Scan for the cell matching the given text and deliver its [X, Y] coordinate at center. 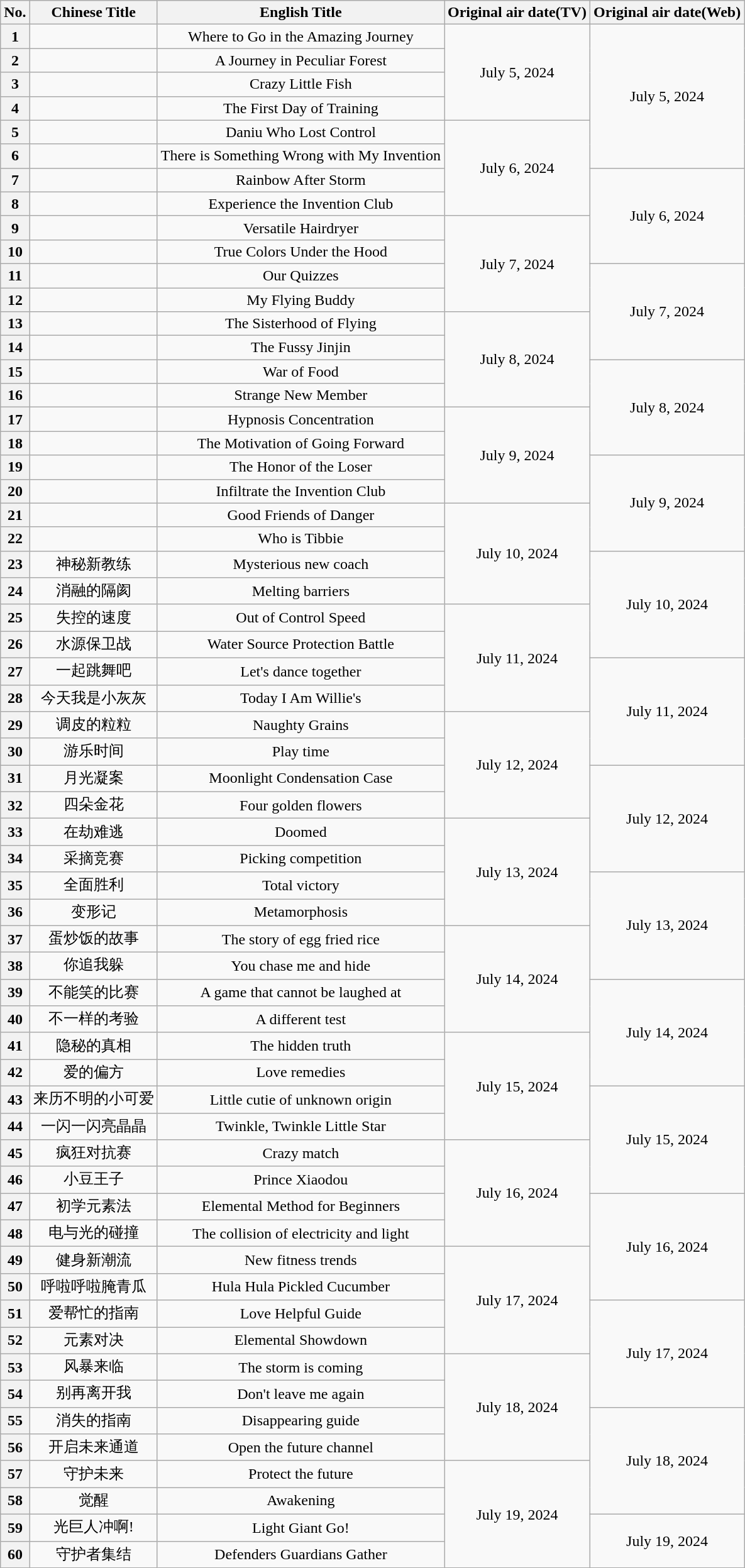
隐秘的真相 [93, 1046]
不一样的考验 [93, 1020]
Our Quizzes [301, 275]
神秘新教练 [93, 565]
今天我是小灰灰 [93, 698]
健身新潮流 [93, 1260]
8 [15, 204]
你追我躲 [93, 966]
The Honor of the Loser [301, 467]
Prince Xiaodou [301, 1179]
Twinkle, Twinkle Little Star [301, 1127]
守护未来 [93, 1474]
Rainbow After Storm [301, 180]
Disappearing guide [301, 1421]
18 [15, 443]
Strange New Member [301, 395]
26 [15, 645]
调皮的粒粒 [93, 726]
一闪一闪亮晶晶 [93, 1127]
蛋炒饭的故事 [93, 939]
My Flying Buddy [301, 300]
36 [15, 913]
Love Helpful Guide [301, 1314]
Defenders Guardians Gather [301, 1554]
The collision of electricity and light [301, 1234]
23 [15, 565]
Moonlight Condensation Case [301, 778]
呼啦呼啦腌青瓜 [93, 1286]
Hypnosis Concentration [301, 419]
57 [15, 1474]
Daniu Who Lost Control [301, 132]
Where to Go in the Amazing Journey [301, 36]
Love remedies [301, 1073]
44 [15, 1127]
47 [15, 1207]
The First Day of Training [301, 108]
21 [15, 515]
开启未来通道 [93, 1447]
Protect the future [301, 1474]
13 [15, 324]
38 [15, 966]
There is Something Wrong with My Invention [301, 156]
游乐时间 [93, 752]
1 [15, 36]
Original air date(Web) [666, 13]
疯狂对抗赛 [93, 1153]
Out of Control Speed [301, 617]
48 [15, 1234]
Melting barriers [301, 591]
46 [15, 1179]
Crazy Little Fish [301, 84]
Who is Tibbie [301, 539]
Play time [301, 752]
45 [15, 1153]
Mysterious new coach [301, 565]
10 [15, 251]
The hidden truth [301, 1046]
52 [15, 1340]
6 [15, 156]
11 [15, 275]
The Fussy Jinjin [301, 348]
32 [15, 805]
15 [15, 372]
Doomed [301, 832]
The storm is coming [301, 1367]
四朵金花 [93, 805]
7 [15, 180]
Light Giant Go! [301, 1528]
Experience the Invention Club [301, 204]
43 [15, 1099]
25 [15, 617]
守护者集结 [93, 1554]
59 [15, 1528]
A Journey in Peculiar Forest [301, 60]
消融的隔阂 [93, 591]
3 [15, 84]
19 [15, 467]
在劫难逃 [93, 832]
50 [15, 1286]
28 [15, 698]
变形记 [93, 913]
39 [15, 992]
9 [15, 228]
2 [15, 60]
月光凝案 [93, 778]
全面胜利 [93, 885]
小豆王子 [93, 1179]
Little cutie of unknown origin [301, 1099]
True Colors Under the Hood [301, 251]
55 [15, 1421]
Awakening [301, 1501]
Metamorphosis [301, 913]
22 [15, 539]
Good Friends of Danger [301, 515]
War of Food [301, 372]
5 [15, 132]
New fitness trends [301, 1260]
Elemental Method for Beginners [301, 1207]
Naughty Grains [301, 726]
53 [15, 1367]
42 [15, 1073]
别再离开我 [93, 1394]
56 [15, 1447]
35 [15, 885]
A different test [301, 1020]
觉醒 [93, 1501]
Versatile Hairdryer [301, 228]
30 [15, 752]
33 [15, 832]
Today I Am Willie's [301, 698]
51 [15, 1314]
水源保卫战 [93, 645]
Original air date(TV) [517, 13]
初学元素法 [93, 1207]
4 [15, 108]
一起跳舞吧 [93, 671]
40 [15, 1020]
You chase me and hide [301, 966]
12 [15, 300]
元素对决 [93, 1340]
The Motivation of Going Forward [301, 443]
Water Source Protection Battle [301, 645]
27 [15, 671]
光巨人冲啊! [93, 1528]
24 [15, 591]
20 [15, 491]
风暴来临 [93, 1367]
37 [15, 939]
17 [15, 419]
爱的偏方 [93, 1073]
不能笑的比赛 [93, 992]
31 [15, 778]
49 [15, 1260]
电与光的碰撞 [93, 1234]
Infiltrate the Invention Club [301, 491]
14 [15, 348]
Let's dance together [301, 671]
41 [15, 1046]
The Sisterhood of Flying [301, 324]
Open the future channel [301, 1447]
来历不明的小可爱 [93, 1099]
爱帮忙的指南 [93, 1314]
58 [15, 1501]
29 [15, 726]
Hula Hula Pickled Cucumber [301, 1286]
The story of egg fried rice [301, 939]
Total victory [301, 885]
16 [15, 395]
消失的指南 [93, 1421]
Chinese Title [93, 13]
34 [15, 859]
English Title [301, 13]
No. [15, 13]
54 [15, 1394]
Four golden flowers [301, 805]
Elemental Showdown [301, 1340]
失控的速度 [93, 617]
Picking competition [301, 859]
A game that cannot be laughed at [301, 992]
采摘竞赛 [93, 859]
60 [15, 1554]
Crazy match [301, 1153]
Don't leave me again [301, 1394]
